Identify which cell holds the provided text, then report its (x, y) central coordinate. 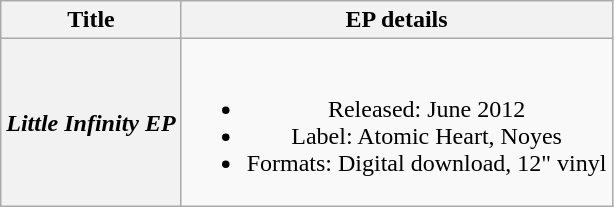
EP details (396, 20)
Little Infinity EP (91, 122)
Released: June 2012Label: Atomic Heart, NoyesFormats: Digital download, 12" vinyl (396, 122)
Title (91, 20)
